Capture the cell that displays the provided text and extract its [X, Y] central coordinate. 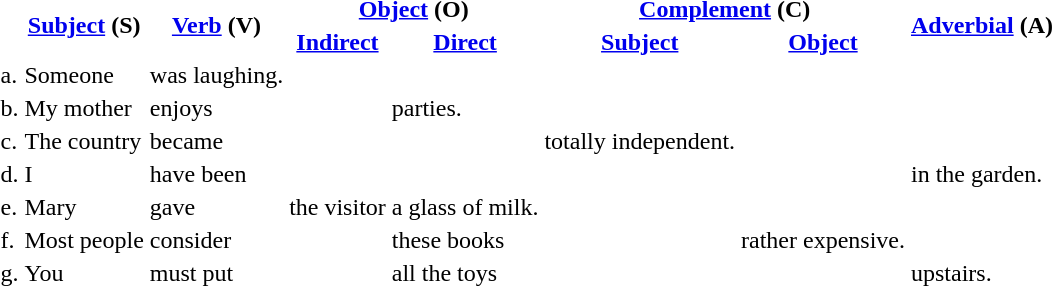
Someone [84, 75]
was laughing. [216, 75]
rather expensive. [824, 240]
Object [824, 42]
Indirect [338, 42]
these books [465, 240]
Subject [640, 42]
have been [216, 174]
Direct [465, 42]
Most people [84, 240]
a glass of milk. [465, 207]
totally independent. [640, 141]
became [216, 141]
enjoys [216, 108]
My mother [84, 108]
The country [84, 141]
I [84, 174]
parties. [465, 108]
consider [216, 240]
the visitor [338, 207]
gave [216, 207]
Mary [84, 207]
